Capture the cell that displays the provided text and extract its [x, y] central coordinate. 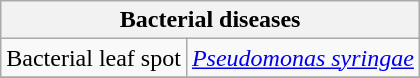
Pseudomonas syringae [302, 58]
Bacterial leaf spot [94, 58]
Bacterial diseases [210, 20]
